Determine the (x, y) coordinate at the center of the cell enclosing the given text.  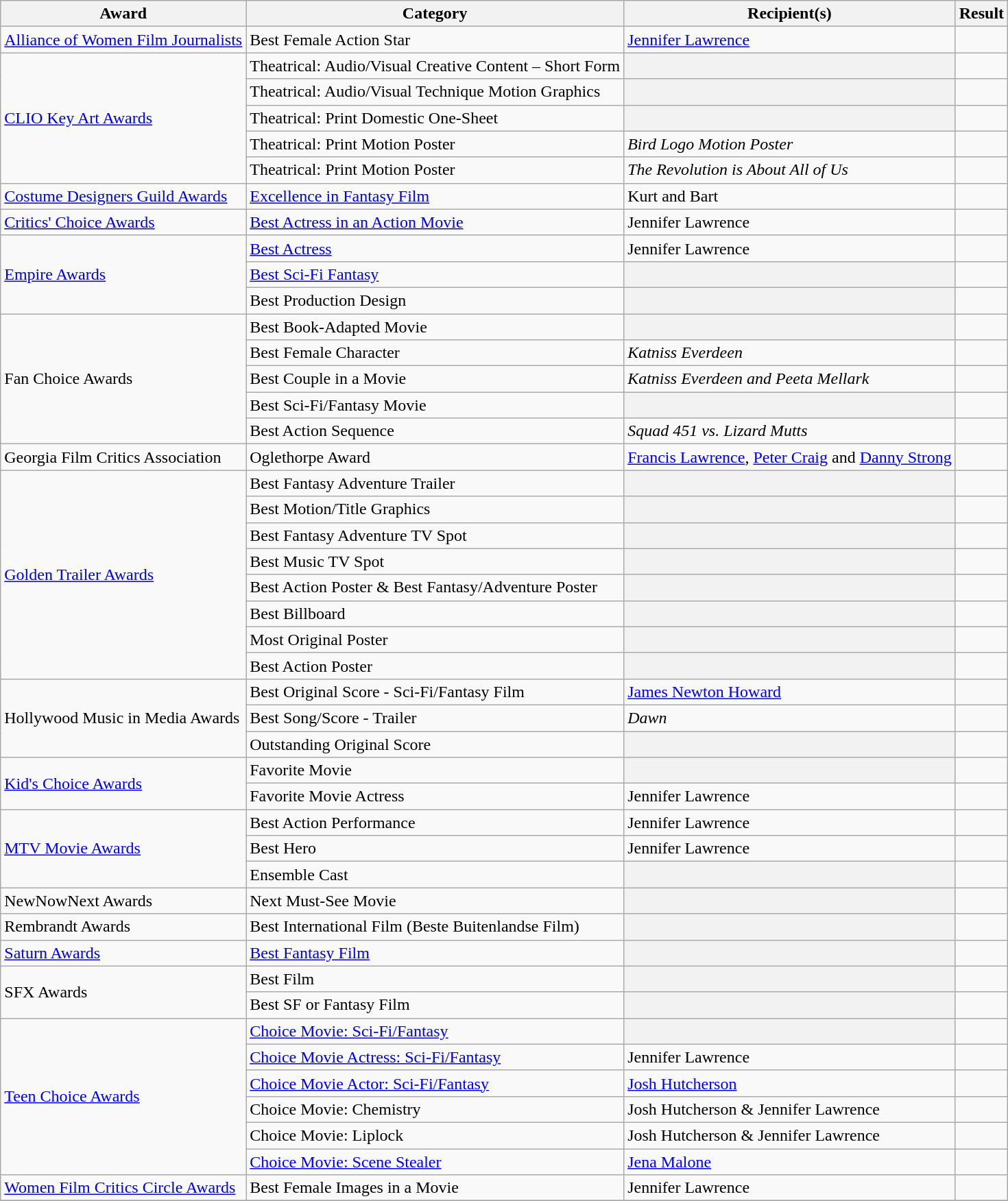
Best International Film (Beste Buitenlandse Film) (435, 927)
Best Fantasy Adventure Trailer (435, 483)
Josh Hutcherson (790, 1083)
Francis Lawrence, Peter Craig and Danny Strong (790, 457)
Best Actress (435, 248)
Golden Trailer Awards (123, 574)
Theatrical: Audio/Visual Creative Content – Short Form (435, 66)
SFX Awards (123, 992)
Hollywood Music in Media Awards (123, 718)
Best Original Score - Sci-Fi/Fantasy Film (435, 692)
Empire Awards (123, 274)
Alliance of Women Film Journalists (123, 40)
Best Hero (435, 849)
Award (123, 14)
Katniss Everdeen and Peeta Mellark (790, 379)
Favorite Movie (435, 771)
Best Motion/Title Graphics (435, 509)
Saturn Awards (123, 953)
Best Sci-Fi/Fantasy Movie (435, 405)
Theatrical: Print Domestic One-Sheet (435, 118)
CLIO Key Art Awards (123, 118)
Bird Logo Motion Poster (790, 144)
Theatrical: Audio/Visual Technique Motion Graphics (435, 92)
Result (981, 14)
Category (435, 14)
Best Female Character (435, 353)
Next Must-See Movie (435, 901)
Outstanding Original Score (435, 744)
Teen Choice Awards (123, 1096)
Costume Designers Guild Awards (123, 196)
NewNowNext Awards (123, 901)
Katniss Everdeen (790, 353)
Rembrandt Awards (123, 927)
Recipient(s) (790, 14)
Fan Choice Awards (123, 379)
MTV Movie Awards (123, 849)
The Revolution is About All of Us (790, 170)
Georgia Film Critics Association (123, 457)
Choice Movie Actor: Sci-Fi/Fantasy (435, 1083)
Choice Movie: Sci-Fi/Fantasy (435, 1031)
Best Sci-Fi Fantasy (435, 274)
Dawn (790, 718)
Best Action Sequence (435, 431)
Choice Movie: Scene Stealer (435, 1162)
Squad 451 vs. Lizard Mutts (790, 431)
Excellence in Fantasy Film (435, 196)
Best Action Poster (435, 666)
Best Actress in an Action Movie (435, 222)
Choice Movie: Liplock (435, 1135)
Most Original Poster (435, 640)
Best Female Images in a Movie (435, 1188)
Kurt and Bart (790, 196)
Choice Movie: Chemistry (435, 1109)
Best Production Design (435, 300)
Choice Movie Actress: Sci-Fi/Fantasy (435, 1057)
Best Book-Adapted Movie (435, 327)
James Newton Howard (790, 692)
Oglethorpe Award (435, 457)
Best Fantasy Film (435, 953)
Best Billboard (435, 614)
Best SF or Fantasy Film (435, 1005)
Critics' Choice Awards (123, 222)
Ensemble Cast (435, 875)
Best Action Performance (435, 823)
Best Action Poster & Best Fantasy/Adventure Poster (435, 587)
Best Music TV Spot (435, 561)
Best Couple in a Movie (435, 379)
Best Female Action Star (435, 40)
Kid's Choice Awards (123, 784)
Favorite Movie Actress (435, 797)
Women Film Critics Circle Awards (123, 1188)
Best Film (435, 979)
Best Song/Score - Trailer (435, 718)
Best Fantasy Adventure TV Spot (435, 535)
Jena Malone (790, 1162)
